Pinpoint the cell where the given text exists, returning its [X, Y] midpoint coordinate. 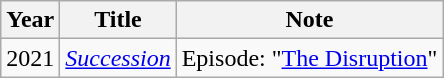
Episode: "The Disruption" [310, 58]
Year [30, 20]
Succession [118, 58]
Note [310, 20]
2021 [30, 58]
Title [118, 20]
